Scan for the cell matching the given text and deliver its [x, y] coordinate at center. 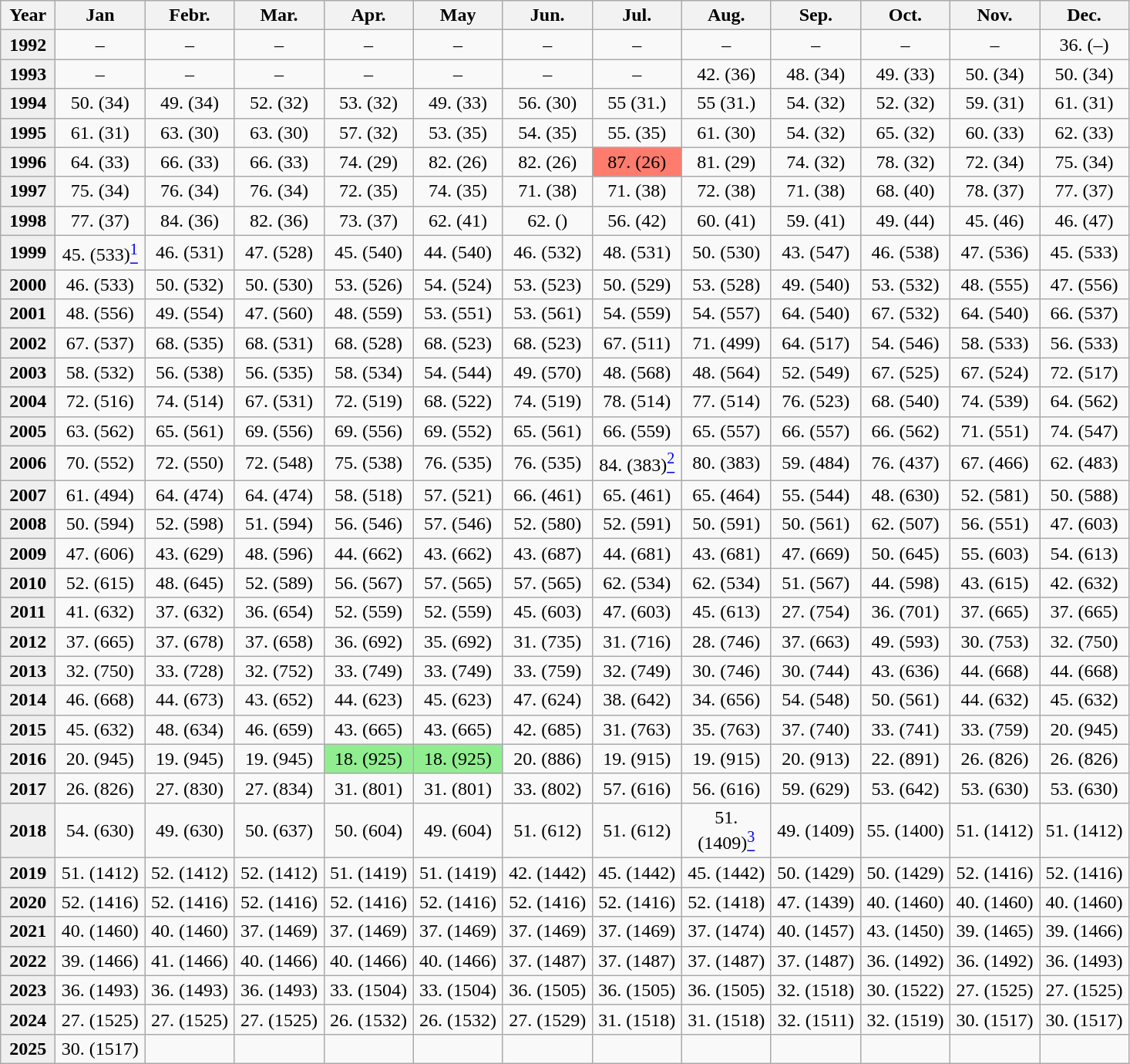
43. (662) [458, 554]
1997 [28, 191]
36. (701) [905, 612]
77. (514) [726, 402]
60. (33) [994, 133]
48. (634) [190, 729]
35. (692) [458, 641]
52. (589) [279, 583]
56. (42) [637, 221]
87. (26) [637, 162]
74. (547) [1084, 431]
57. (521) [458, 495]
2006 [28, 463]
62. () [547, 221]
32. (1518) [816, 990]
2011 [28, 612]
68. (535) [190, 343]
2013 [28, 671]
46. (668) [100, 700]
36. (654) [279, 612]
82. (36) [279, 221]
2021 [28, 931]
46. (532) [547, 253]
72. (548) [279, 463]
45. (613) [726, 612]
64. (33) [100, 162]
67. (511) [637, 343]
47. (560) [279, 314]
47. (1439) [816, 902]
50. (604) [368, 830]
48. (555) [994, 285]
53. (561) [547, 314]
49. (593) [905, 641]
49. (570) [547, 372]
78. (37) [994, 191]
31. (716) [637, 641]
52. (580) [547, 524]
69. (552) [458, 431]
37. (663) [816, 641]
65. (464) [726, 495]
45. (533)1 [100, 253]
2004 [28, 402]
51. (594) [279, 524]
66. (537) [1084, 314]
72. (517) [1084, 372]
2015 [28, 729]
2010 [28, 583]
Febr. [190, 15]
67. (525) [905, 372]
30. (1522) [905, 990]
54. (548) [816, 700]
48. (568) [637, 372]
1999 [28, 253]
47. (624) [547, 700]
May [458, 15]
55. (1400) [905, 830]
1992 [28, 45]
42. (1442) [547, 873]
62. (33) [1084, 133]
49. (34) [190, 103]
59. (484) [816, 463]
58. (533) [994, 343]
45. (533) [1084, 253]
66. (557) [816, 431]
44. (598) [905, 583]
47. (556) [1084, 285]
55. (35) [637, 133]
44. (540) [458, 253]
66. (461) [547, 495]
46. (47) [1084, 221]
Apr. [368, 15]
42. (632) [1084, 583]
58. (534) [368, 372]
52. (581) [994, 495]
47. (669) [816, 554]
61. (30) [726, 133]
56. (533) [1084, 343]
2018 [28, 830]
54. (557) [726, 314]
75. (538) [368, 463]
64. (517) [816, 343]
59. (629) [816, 788]
48. (531) [637, 253]
2012 [28, 641]
72. (516) [100, 402]
43. (1450) [905, 931]
30. (744) [816, 671]
74. (539) [994, 402]
72. (38) [726, 191]
71. (499) [726, 343]
68. (531) [279, 343]
52. (615) [100, 583]
45. (623) [458, 700]
47. (528) [279, 253]
62. (507) [905, 524]
32. (1511) [816, 1019]
53. (526) [368, 285]
53. (551) [458, 314]
2003 [28, 372]
53. (523) [547, 285]
Jul. [637, 15]
70. (552) [100, 463]
Nov. [994, 15]
27. (1529) [547, 1019]
61. (494) [100, 495]
49. (44) [905, 221]
2022 [28, 961]
59. (41) [816, 221]
41. (632) [100, 612]
38. (642) [637, 700]
56. (616) [726, 788]
53. (528) [726, 285]
33. (802) [547, 788]
46. (659) [279, 729]
46. (531) [190, 253]
41. (1466) [190, 961]
Dec. [1084, 15]
43. (547) [816, 253]
45. (46) [994, 221]
71. (551) [994, 431]
1995 [28, 133]
30. (746) [726, 671]
50. (637) [279, 830]
66. (562) [905, 431]
Oct. [905, 15]
65. (461) [637, 495]
62. (41) [458, 221]
59. (31) [994, 103]
68. (540) [905, 402]
53. (32) [368, 103]
43. (652) [279, 700]
67. (531) [279, 402]
43. (636) [905, 671]
46. (533) [100, 285]
44. (632) [994, 700]
60. (41) [726, 221]
35. (763) [726, 729]
32. (749) [637, 671]
57. (616) [637, 788]
48. (559) [368, 314]
43. (687) [547, 554]
54. (544) [458, 372]
53. (532) [905, 285]
Year [28, 15]
84. (36) [190, 221]
57. (546) [458, 524]
37. (740) [816, 729]
74. (29) [368, 162]
31. (735) [547, 641]
72. (35) [368, 191]
74. (32) [816, 162]
30. (753) [994, 641]
Mar. [279, 15]
47. (536) [994, 253]
52. (591) [637, 524]
2014 [28, 700]
2025 [28, 1049]
72. (550) [190, 463]
1993 [28, 74]
51. (1409)3 [726, 830]
2023 [28, 990]
27. (830) [190, 788]
54. (546) [905, 343]
44. (662) [368, 554]
43. (629) [190, 554]
63. (562) [100, 431]
58. (518) [368, 495]
65. (32) [905, 133]
72. (34) [994, 162]
20. (886) [547, 759]
1994 [28, 103]
54. (613) [1084, 554]
56. (567) [368, 583]
67. (537) [100, 343]
36. (692) [368, 641]
50. (588) [1084, 495]
74. (519) [547, 402]
43. (681) [726, 554]
80. (383) [726, 463]
43. (615) [994, 583]
48. (645) [190, 583]
57. (32) [368, 133]
52. (549) [816, 372]
67. (524) [994, 372]
56. (535) [279, 372]
Sep. [816, 15]
2024 [28, 1019]
2001 [28, 314]
50. (532) [190, 285]
Jun. [547, 15]
54. (559) [637, 314]
32. (752) [279, 671]
54. (524) [458, 285]
49. (604) [458, 830]
42. (685) [547, 729]
2017 [28, 788]
58. (532) [100, 372]
51. (567) [816, 583]
48. (596) [279, 554]
65. (557) [726, 431]
2000 [28, 285]
20. (913) [816, 759]
56. (551) [994, 524]
48. (34) [816, 74]
2016 [28, 759]
33. (728) [190, 671]
49. (554) [190, 314]
2019 [28, 873]
50. (645) [905, 554]
64. (562) [1084, 402]
73. (37) [368, 221]
78. (32) [905, 162]
37. (1474) [726, 931]
33. (741) [905, 729]
54. (35) [547, 133]
81. (29) [726, 162]
78. (514) [637, 402]
45. (603) [547, 612]
52. (1418) [726, 902]
67. (466) [994, 463]
50. (591) [726, 524]
37. (678) [190, 641]
74. (35) [458, 191]
48. (556) [100, 314]
68. (522) [458, 402]
55. (544) [816, 495]
76. (523) [816, 402]
31. (763) [637, 729]
44. (623) [368, 700]
Aug. [726, 15]
50. (529) [637, 285]
46. (538) [905, 253]
37. (658) [279, 641]
68. (40) [905, 191]
1998 [28, 221]
39. (1465) [994, 931]
56. (546) [368, 524]
44. (673) [190, 700]
48. (564) [726, 372]
2009 [28, 554]
49. (630) [190, 830]
84. (383)2 [637, 463]
49. (540) [816, 285]
76. (437) [905, 463]
47. (606) [100, 554]
55. (603) [994, 554]
74. (514) [190, 402]
48. (630) [905, 495]
56. (30) [547, 103]
45. (540) [368, 253]
54. (630) [100, 830]
50. (594) [100, 524]
36. (–) [1084, 45]
32. (1519) [905, 1019]
40. (1457) [816, 931]
2005 [28, 431]
2002 [28, 343]
22. (891) [905, 759]
2007 [28, 495]
72. (519) [368, 402]
53. (642) [905, 788]
66. (559) [637, 431]
2008 [28, 524]
34. (656) [726, 700]
42. (36) [726, 74]
37. (632) [190, 612]
27. (754) [816, 612]
28. (746) [726, 641]
68. (528) [368, 343]
52. (598) [190, 524]
1996 [28, 162]
49. (1409) [816, 830]
Jan [100, 15]
27. (834) [279, 788]
67. (532) [905, 314]
56. (538) [190, 372]
53. (35) [458, 133]
62. (483) [1084, 463]
44. (681) [637, 554]
2020 [28, 902]
